Determine the (x, y) coordinate at the center of the cell enclosing the given text.  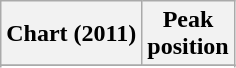
Peakposition (188, 34)
Chart (2011) (72, 34)
